Return (x, y) of the center of cell containing provided text 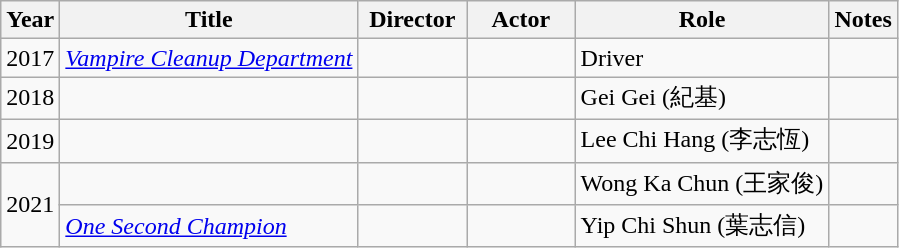
Vampire Cleanup Department (209, 58)
Wong Ka Chun (王家俊) (702, 184)
Driver (702, 58)
Notes (863, 20)
Lee Chi Hang (李志恆) (702, 140)
Yip Chi Shun (葉志信) (702, 226)
2017 (30, 58)
2019 (30, 140)
2021 (30, 204)
One Second Champion (209, 226)
2018 (30, 98)
Year (30, 20)
Role (702, 20)
Gei Gei (紀基) (702, 98)
Director (412, 20)
Title (209, 20)
Actor (522, 20)
